Return (x, y) of the center of cell containing provided text 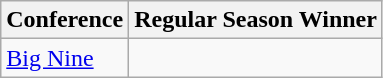
Conference (65, 20)
Regular Season Winner (256, 20)
Big Nine (65, 58)
